Detect which cell encompasses the target text, then output its [X, Y] center coordinate. 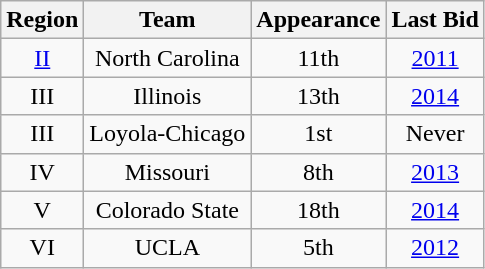
1st [318, 134]
Colorado State [168, 210]
8th [318, 172]
Never [435, 134]
Missouri [168, 172]
2013 [435, 172]
Illinois [168, 96]
18th [318, 210]
13th [318, 96]
2011 [435, 58]
11th [318, 58]
Last Bid [435, 20]
Team [168, 20]
IV [42, 172]
Region [42, 20]
Appearance [318, 20]
2012 [435, 248]
V [42, 210]
VI [42, 248]
Loyola-Chicago [168, 134]
5th [318, 248]
North Carolina [168, 58]
II [42, 58]
UCLA [168, 248]
